Capture the cell that displays the provided text and extract its (X, Y) central coordinate. 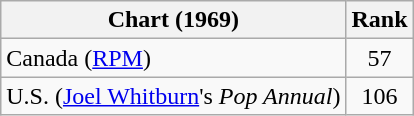
Rank (380, 20)
57 (380, 58)
U.S. (Joel Whitburn's Pop Annual) (174, 96)
Chart (1969) (174, 20)
Canada (RPM) (174, 58)
106 (380, 96)
